Provide the (X, Y) coordinate of the cell's center where the given text is located.  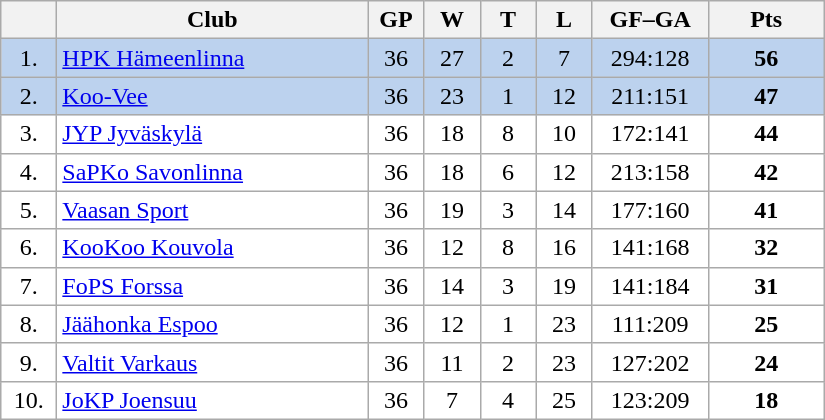
HPK Hämeenlinna (212, 58)
5. (29, 210)
24 (766, 362)
L (564, 20)
41 (766, 210)
GP (396, 20)
GF–GA (650, 20)
10 (564, 134)
3. (29, 134)
6. (29, 248)
KooKoo Kouvola (212, 248)
JoKP Joensuu (212, 400)
31 (766, 286)
294:128 (650, 58)
141:184 (650, 286)
141:168 (650, 248)
11 (452, 362)
T (508, 20)
213:158 (650, 172)
8. (29, 324)
47 (766, 96)
32 (766, 248)
10. (29, 400)
2. (29, 96)
Koo-Vee (212, 96)
W (452, 20)
JYP Jyväskylä (212, 134)
FoPS Forssa (212, 286)
56 (766, 58)
177:160 (650, 210)
6 (508, 172)
SaPKo Savonlinna (212, 172)
42 (766, 172)
4. (29, 172)
Jäähonka Espoo (212, 324)
4 (508, 400)
9. (29, 362)
16 (564, 248)
172:141 (650, 134)
127:202 (650, 362)
27 (452, 58)
111:209 (650, 324)
7. (29, 286)
44 (766, 134)
1. (29, 58)
Vaasan Sport (212, 210)
Valtit Varkaus (212, 362)
211:151 (650, 96)
Pts (766, 20)
Club (212, 20)
123:209 (650, 400)
